Detect which cell encompasses the target text, then output its (X, Y) center coordinate. 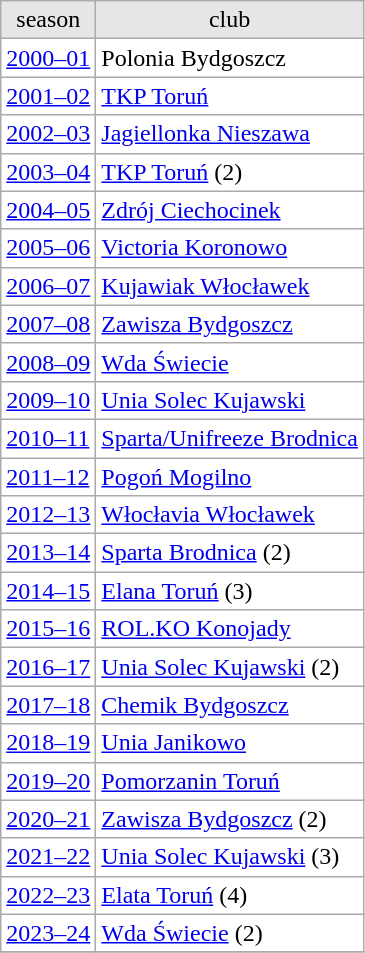
Sparta Brodnica (2) (230, 553)
2001–02 (48, 96)
2022–23 (48, 895)
Kujawiak Włocławek (230, 286)
2007–08 (48, 324)
TKP Toruń (230, 96)
2000–01 (48, 58)
2015–16 (48, 629)
2017–18 (48, 705)
2009–10 (48, 400)
2016–17 (48, 667)
TKP Toruń (2) (230, 172)
2023–24 (48, 933)
Victoria Koronowo (230, 248)
2004–05 (48, 210)
2010–11 (48, 438)
2008–09 (48, 362)
2011–12 (48, 477)
club (230, 20)
2006–07 (48, 286)
2005–06 (48, 248)
Unia Solec Kujawski (2) (230, 667)
Elata Toruń (4) (230, 895)
ROL.KO Konojady (230, 629)
2020–21 (48, 819)
2014–15 (48, 591)
2003–04 (48, 172)
Wda Świecie (2) (230, 933)
Wda Świecie (230, 362)
Zawisza Bydgoszcz (230, 324)
Zawisza Bydgoszcz (2) (230, 819)
2021–22 (48, 857)
season (48, 20)
Włocłavia Włocławek (230, 515)
Polonia Bydgoszcz (230, 58)
Zdrój Ciechocinek (230, 210)
Elana Toruń (3) (230, 591)
2018–19 (48, 743)
2002–03 (48, 134)
Unia Solec Kujawski (3) (230, 857)
2019–20 (48, 781)
Pogoń Mogilno (230, 477)
Unia Solec Kujawski (230, 400)
2012–13 (48, 515)
Chemik Bydgoszcz (230, 705)
2013–14 (48, 553)
Pomorzanin Toruń (230, 781)
Unia Janikowo (230, 743)
Sparta/Unifreeze Brodnica (230, 438)
Jagiellonka Nieszawa (230, 134)
